Detect which cell encompasses the target text, then output its (x, y) center coordinate. 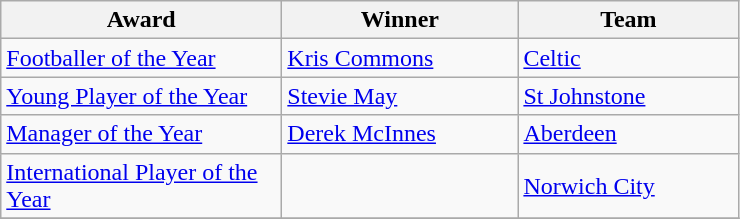
Celtic (628, 58)
St Johnstone (628, 96)
Norwich City (628, 186)
International Player of the Year (142, 186)
Team (628, 20)
Derek McInnes (400, 134)
Footballer of the Year (142, 58)
Stevie May (400, 96)
Kris Commons (400, 58)
Award (142, 20)
Manager of the Year (142, 134)
Winner (400, 20)
Aberdeen (628, 134)
Young Player of the Year (142, 96)
